Provide the [X, Y] coordinate of the cell's center where the given text is located.  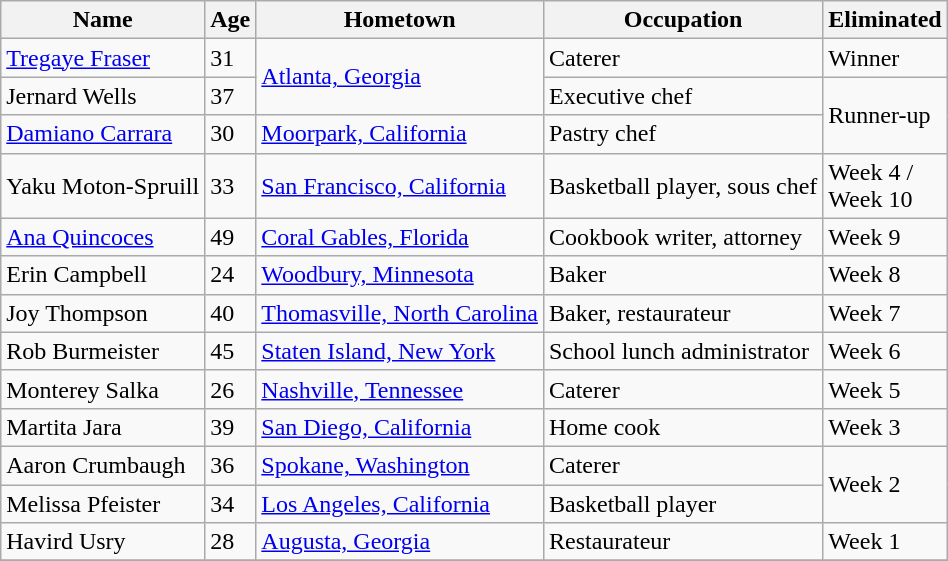
33 [230, 186]
28 [230, 542]
Los Angeles, California [400, 503]
Havird Usry [103, 542]
Joy Thompson [103, 313]
Home cook [682, 427]
Melissa Pfeister [103, 503]
31 [230, 58]
30 [230, 134]
Name [103, 20]
49 [230, 237]
Rob Burmeister [103, 351]
45 [230, 351]
Age [230, 20]
34 [230, 503]
Executive chef [682, 96]
Jernard Wells [103, 96]
Week 6 [885, 351]
Eliminated [885, 20]
Augusta, Georgia [400, 542]
Woodbury, Minnesota [400, 275]
Yaku Moton-Spruill [103, 186]
Spokane, Washington [400, 465]
Baker, restaurateur [682, 313]
Martita Jara [103, 427]
Week 5 [885, 389]
Staten Island, New York [400, 351]
Week 9 [885, 237]
Nashville, Tennessee [400, 389]
Ana Quincoces [103, 237]
24 [230, 275]
Restaurateur [682, 542]
Aaron Crumbaugh [103, 465]
Moorpark, California [400, 134]
37 [230, 96]
Week 8 [885, 275]
Week 7 [885, 313]
Coral Gables, Florida [400, 237]
Winner [885, 58]
Basketball player [682, 503]
40 [230, 313]
San Francisco, California [400, 186]
36 [230, 465]
Week 4 /Week 10 [885, 186]
Basketball player, sous chef [682, 186]
Cookbook writer, attorney [682, 237]
Week 1 [885, 542]
San Diego, California [400, 427]
39 [230, 427]
Monterey Salka [103, 389]
Pastry chef [682, 134]
Week 2 [885, 484]
Erin Campbell [103, 275]
Thomasville, North Carolina [400, 313]
Baker [682, 275]
School lunch administrator [682, 351]
Tregaye Fraser [103, 58]
26 [230, 389]
Week 3 [885, 427]
Damiano Carrara [103, 134]
Occupation [682, 20]
Hometown [400, 20]
Atlanta, Georgia [400, 77]
Runner-up [885, 115]
